Identify which cell holds the provided text, then report its (x, y) central coordinate. 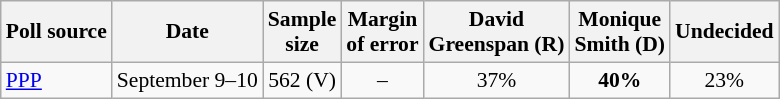
Poll source (56, 32)
40% (620, 80)
PPP (56, 80)
Date (188, 32)
Marginof error (382, 32)
Undecided (724, 32)
MoniqueSmith (D) (620, 32)
Samplesize (302, 32)
37% (497, 80)
September 9–10 (188, 80)
23% (724, 80)
562 (V) (302, 80)
DavidGreenspan (R) (497, 32)
– (382, 80)
